Pinpoint the cell where the given text exists, returning its [x, y] midpoint coordinate. 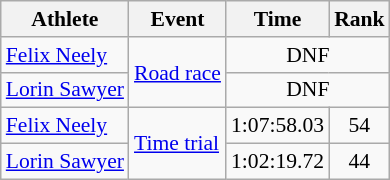
54 [360, 126]
Rank [360, 19]
Time trial [178, 144]
Road race [178, 72]
Athlete [65, 19]
Event [178, 19]
1:02:19.72 [278, 162]
44 [360, 162]
1:07:58.03 [278, 126]
Time [278, 19]
